Output the [X, Y] coordinate of the center of the cell containing the given text.  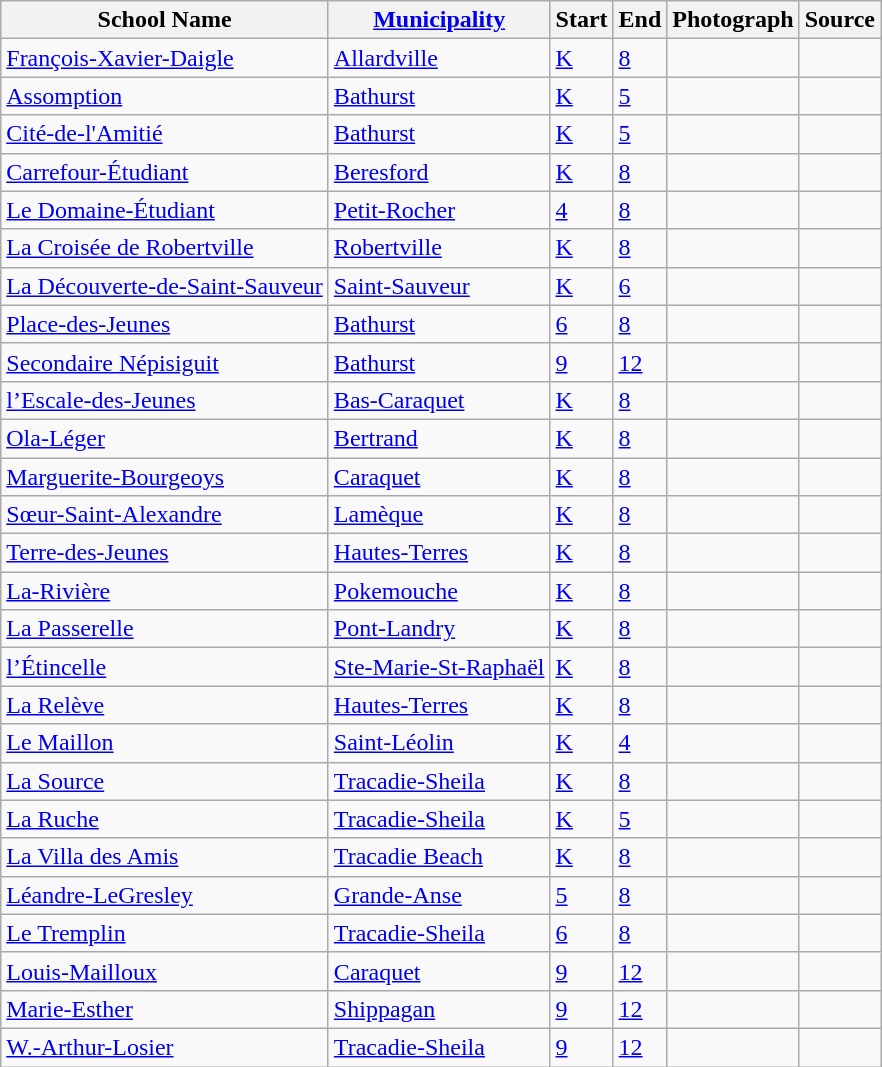
Marguerite-Bourgeoys [165, 477]
La Relève [165, 705]
Assomption [165, 96]
Ola-Léger [165, 438]
Lamèque [439, 515]
Tracadie Beach [439, 857]
Carrefour-Étudiant [165, 172]
Robertville [439, 248]
Start [582, 20]
Shippagan [439, 1009]
l’Escale-des-Jeunes [165, 400]
La Découverte-de-Saint-Sauveur [165, 286]
Allardville [439, 58]
La Croisée de Robertville [165, 248]
Grande-Anse [439, 895]
l’Étincelle [165, 667]
Louis-Mailloux [165, 971]
Photograph [733, 20]
End [640, 20]
School Name [165, 20]
Saint-Sauveur [439, 286]
François-Xavier-Daigle [165, 58]
Bas-Caraquet [439, 400]
Sœur-Saint-Alexandre [165, 515]
Beresford [439, 172]
Cité-de-l'Amitié [165, 134]
Le Domaine-Étudiant [165, 210]
Terre-des-Jeunes [165, 553]
Bertrand [439, 438]
Le Tremplin [165, 933]
La Villa des Amis [165, 857]
La Source [165, 781]
Marie-Esther [165, 1009]
La Ruche [165, 819]
Ste-Marie-St-Raphaël [439, 667]
W.-Arthur-Losier [165, 1047]
Léandre-LeGresley [165, 895]
La Passerelle [165, 629]
La-Rivière [165, 591]
Pont-Landry [439, 629]
Saint-Léolin [439, 743]
Pokemouche [439, 591]
Municipality [439, 20]
Source [840, 20]
Secondaire Népisiguit [165, 362]
Place-des-Jeunes [165, 324]
Le Maillon [165, 743]
Petit-Rocher [439, 210]
